Pinpoint the cell where the given text exists, returning its [x, y] midpoint coordinate. 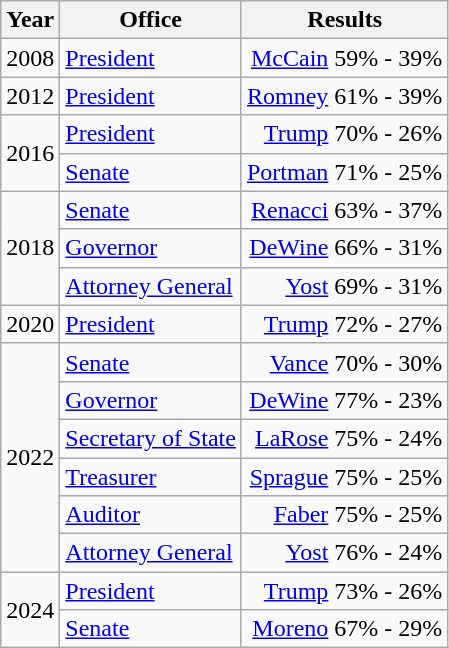
DeWine 77% - 23% [344, 400]
Vance 70% - 30% [344, 362]
Sprague 75% - 25% [344, 477]
Renacci 63% - 37% [344, 210]
2012 [30, 96]
Portman 71% - 25% [344, 172]
Auditor [151, 515]
Results [344, 20]
Trump 73% - 26% [344, 591]
Year [30, 20]
2020 [30, 324]
LaRose 75% - 24% [344, 438]
2016 [30, 153]
Yost 76% - 24% [344, 553]
2024 [30, 610]
Faber 75% - 25% [344, 515]
Secretary of State [151, 438]
Romney 61% - 39% [344, 96]
2018 [30, 248]
DeWine 66% - 31% [344, 248]
McCain 59% - 39% [344, 58]
Office [151, 20]
Trump 70% - 26% [344, 134]
Treasurer [151, 477]
Trump 72% - 27% [344, 324]
2008 [30, 58]
2022 [30, 457]
Yost 69% - 31% [344, 286]
Moreno 67% - 29% [344, 629]
